Extract the [x, y] coordinate from the center of the cell holding the provided text.  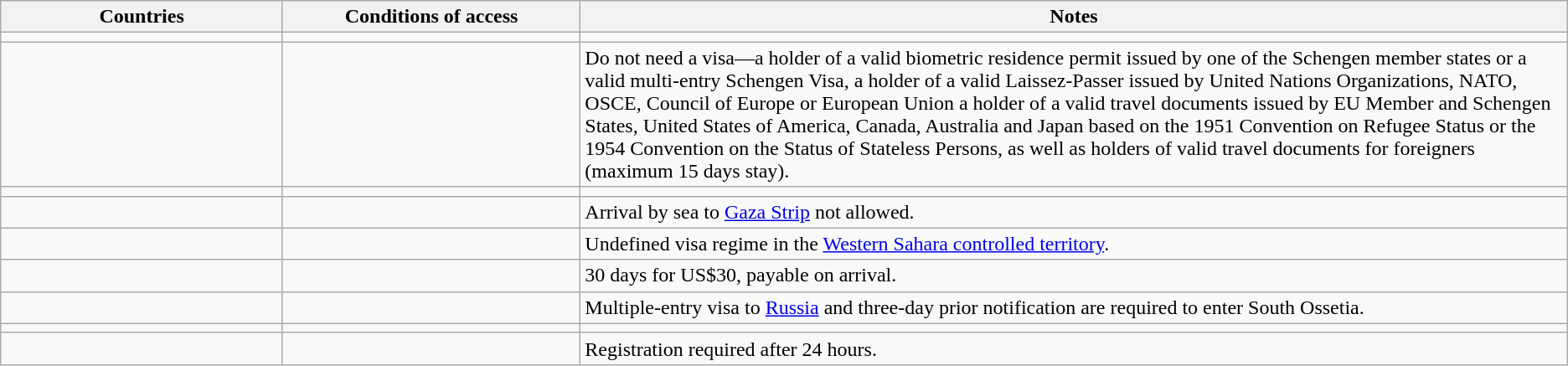
Undefined visa regime in the Western Sahara controlled territory. [1074, 244]
30 days for US$30, payable on arrival. [1074, 276]
Conditions of access [431, 17]
Notes [1074, 17]
Multiple-entry visa to Russia and three-day prior notification are required to enter South Ossetia. [1074, 307]
Registration required after 24 hours. [1074, 348]
Countries [142, 17]
Arrival by sea to Gaza Strip not allowed. [1074, 212]
